From the cell containing the given text, extract its center point as [X, Y] coordinate. 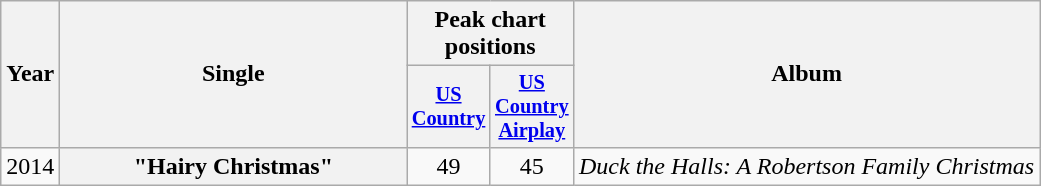
Duck the Halls: A Robertson Family Christmas [806, 166]
Peak chartpositions [490, 34]
US Country [448, 107]
Year [30, 74]
2014 [30, 166]
US Country Airplay [532, 107]
"Hairy Christmas" [234, 166]
45 [532, 166]
Album [806, 74]
49 [448, 166]
Single [234, 74]
